Provide the [x, y] coordinate of the cell's center where the given text is located.  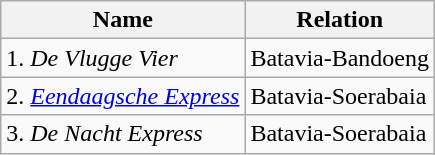
Relation [340, 20]
1. De Vlugge Vier [123, 58]
Name [123, 20]
2. Eendaagsche Express [123, 96]
Batavia-Bandoeng [340, 58]
3. De Nacht Express [123, 134]
